Return the (X, Y) coordinate for the center point of the cell that contains the specified text.  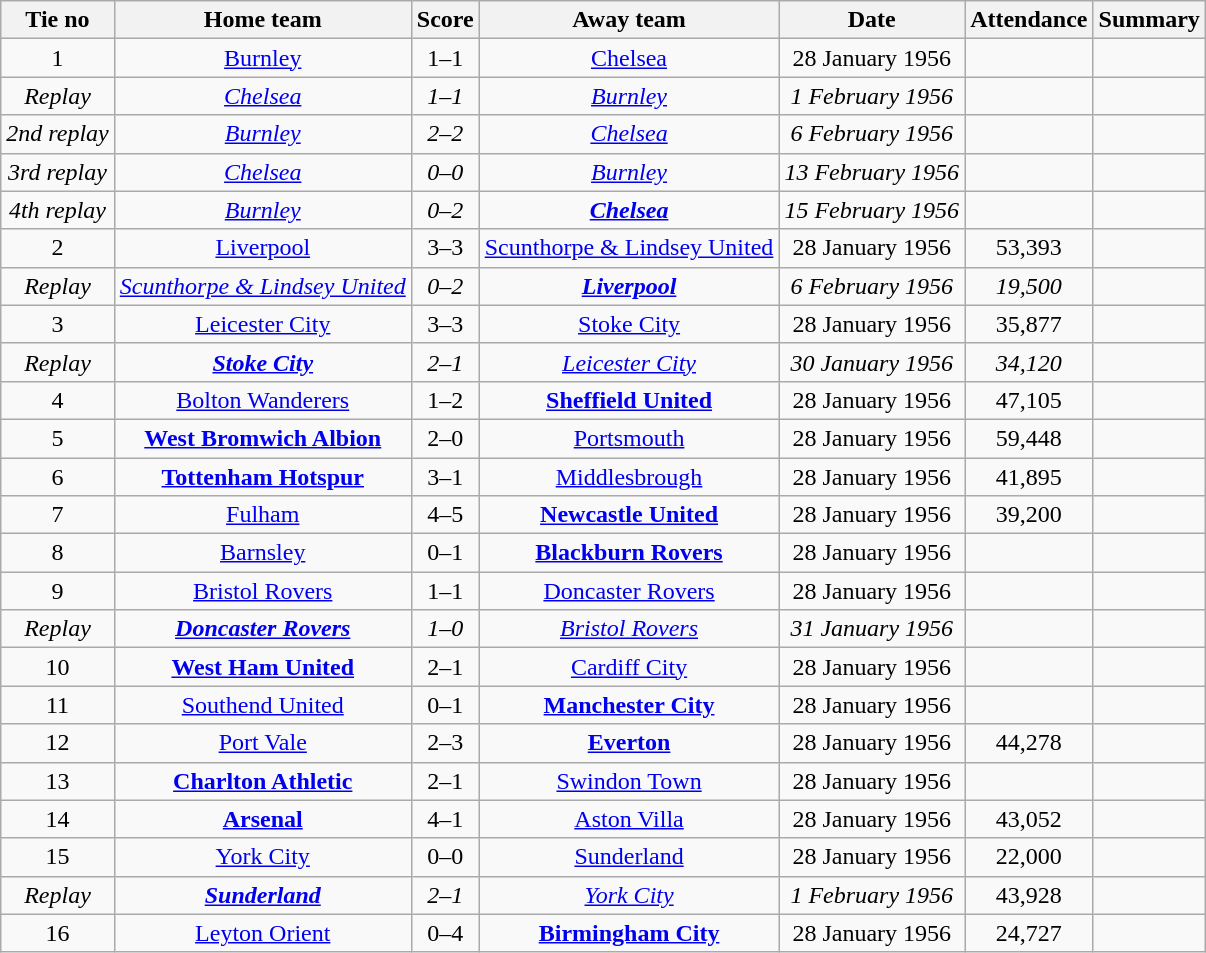
2–0 (445, 438)
31 January 1956 (872, 629)
Barnsley (262, 553)
10 (58, 667)
44,278 (1029, 743)
43,928 (1029, 895)
24,727 (1029, 933)
Attendance (1029, 20)
Everton (629, 743)
8 (58, 553)
15 February 1956 (872, 210)
Charlton Athletic (262, 781)
4th replay (58, 210)
2nd replay (58, 134)
Manchester City (629, 705)
3–1 (445, 477)
35,877 (1029, 324)
Bolton Wanderers (262, 400)
5 (58, 438)
1–0 (445, 629)
Leyton Orient (262, 933)
53,393 (1029, 248)
Sheffield United (629, 400)
Cardiff City (629, 667)
14 (58, 819)
Blackburn Rovers (629, 553)
19,500 (1029, 286)
13 (58, 781)
Southend United (262, 705)
Aston Villa (629, 819)
59,448 (1029, 438)
13 February 1956 (872, 172)
Middlesbrough (629, 477)
Arsenal (262, 819)
12 (58, 743)
Tottenham Hotspur (262, 477)
7 (58, 515)
Home team (262, 20)
Tie no (58, 20)
16 (58, 933)
39,200 (1029, 515)
3rd replay (58, 172)
Summary (1149, 20)
Portsmouth (629, 438)
30 January 1956 (872, 362)
4 (58, 400)
22,000 (1029, 857)
4–5 (445, 515)
Newcastle United (629, 515)
Birmingham City (629, 933)
9 (58, 591)
Port Vale (262, 743)
West Bromwich Albion (262, 438)
2–3 (445, 743)
0–4 (445, 933)
2–2 (445, 134)
15 (58, 857)
34,120 (1029, 362)
Swindon Town (629, 781)
47,105 (1029, 400)
Fulham (262, 515)
3 (58, 324)
Away team (629, 20)
6 (58, 477)
2 (58, 248)
1–2 (445, 400)
West Ham United (262, 667)
41,895 (1029, 477)
Score (445, 20)
Date (872, 20)
43,052 (1029, 819)
11 (58, 705)
1 (58, 58)
4–1 (445, 819)
